Return the (x, y) coordinate for the center point of the cell that contains the specified text.  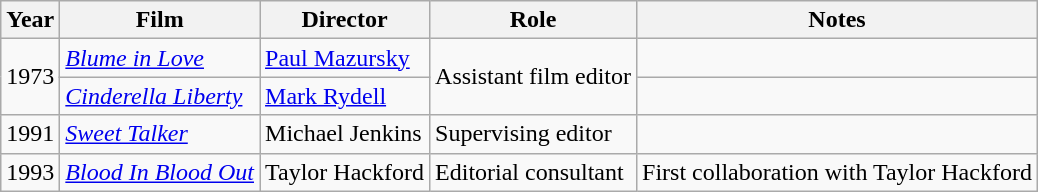
Taylor Hackford (345, 172)
Cinderella Liberty (160, 96)
First collaboration with Taylor Hackford (838, 172)
Paul Mazursky (345, 58)
Editorial consultant (534, 172)
Blume in Love (160, 58)
Supervising editor (534, 134)
1991 (30, 134)
Mark Rydell (345, 96)
Year (30, 20)
Assistant film editor (534, 77)
1973 (30, 77)
Notes (838, 20)
Michael Jenkins (345, 134)
Director (345, 20)
Role (534, 20)
Film (160, 20)
1993 (30, 172)
Blood In Blood Out (160, 172)
Sweet Talker (160, 134)
